Capture the cell that displays the provided text and extract its [X, Y] central coordinate. 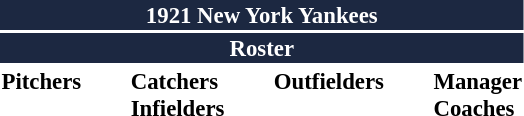
Roster [262, 48]
1921 New York Yankees [262, 15]
